Search for the cell housing the specified text and yield its (x, y) center coordinate. 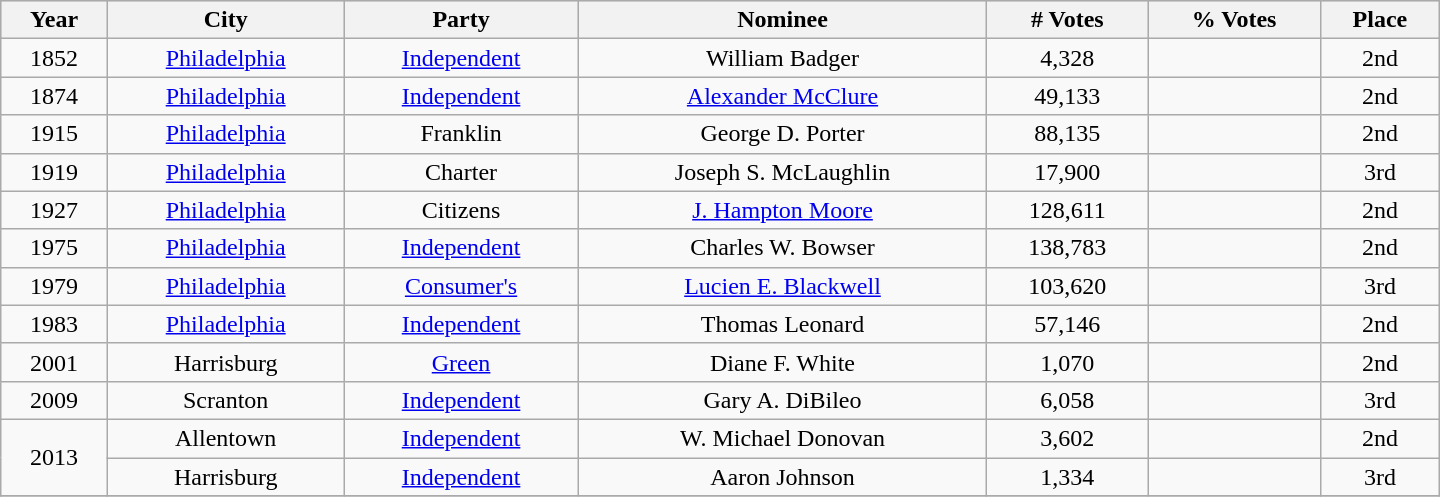
1983 (54, 324)
Green (461, 362)
Thomas Leonard (782, 324)
2013 (54, 457)
3,602 (1068, 438)
1,070 (1068, 362)
Joseph S. McLaughlin (782, 172)
W. Michael Donovan (782, 438)
Charter (461, 172)
Place (1380, 20)
1975 (54, 248)
2001 (54, 362)
Diane F. White (782, 362)
Franklin (461, 134)
Nominee (782, 20)
6,058 (1068, 400)
Year (54, 20)
Citizens (461, 210)
William Badger (782, 58)
17,900 (1068, 172)
Alexander McClure (782, 96)
City (226, 20)
1874 (54, 96)
% Votes (1234, 20)
4,328 (1068, 58)
J. Hampton Moore (782, 210)
Party (461, 20)
Charles W. Bowser (782, 248)
Allentown (226, 438)
138,783 (1068, 248)
2009 (54, 400)
Lucien E. Blackwell (782, 286)
88,135 (1068, 134)
1979 (54, 286)
Consumer's (461, 286)
George D. Porter (782, 134)
57,146 (1068, 324)
103,620 (1068, 286)
Gary A. DiBileo (782, 400)
1,334 (1068, 477)
1852 (54, 58)
1919 (54, 172)
Scranton (226, 400)
1915 (54, 134)
Aaron Johnson (782, 477)
# Votes (1068, 20)
1927 (54, 210)
49,133 (1068, 96)
128,611 (1068, 210)
